Find where the given text appears and provide that cell's center as (x, y) coordinate. 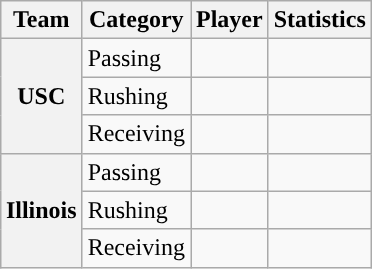
Team (41, 20)
Player (229, 20)
USC (41, 96)
Illinois (41, 210)
Statistics (320, 20)
Category (136, 20)
